Scan for the cell matching the given text and deliver its (X, Y) coordinate at center. 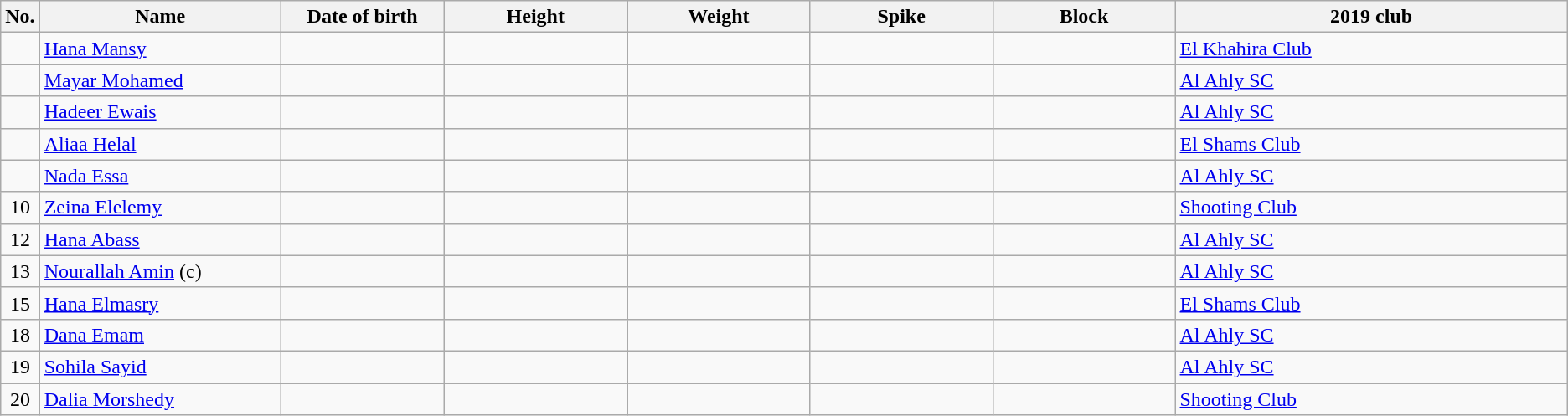
15 (20, 303)
Spike (901, 17)
Hana Elmasry (160, 303)
El Khahira Club (1371, 49)
Weight (719, 17)
Dana Emam (160, 335)
13 (20, 271)
No. (20, 17)
Mayar Mohamed (160, 80)
Zeina Elelemy (160, 208)
Height (536, 17)
Block (1084, 17)
Name (160, 17)
20 (20, 399)
Nourallah Amin (c) (160, 271)
Sohila Sayid (160, 367)
Dalia Morshedy (160, 399)
19 (20, 367)
18 (20, 335)
10 (20, 208)
Hana Abass (160, 239)
Date of birth (362, 17)
Aliaa Helal (160, 144)
12 (20, 239)
2019 club (1371, 17)
Hana Mansy (160, 49)
Nada Essa (160, 176)
Hadeer Ewais (160, 112)
